Extract the [x, y] coordinate from the center of the cell holding the provided text.  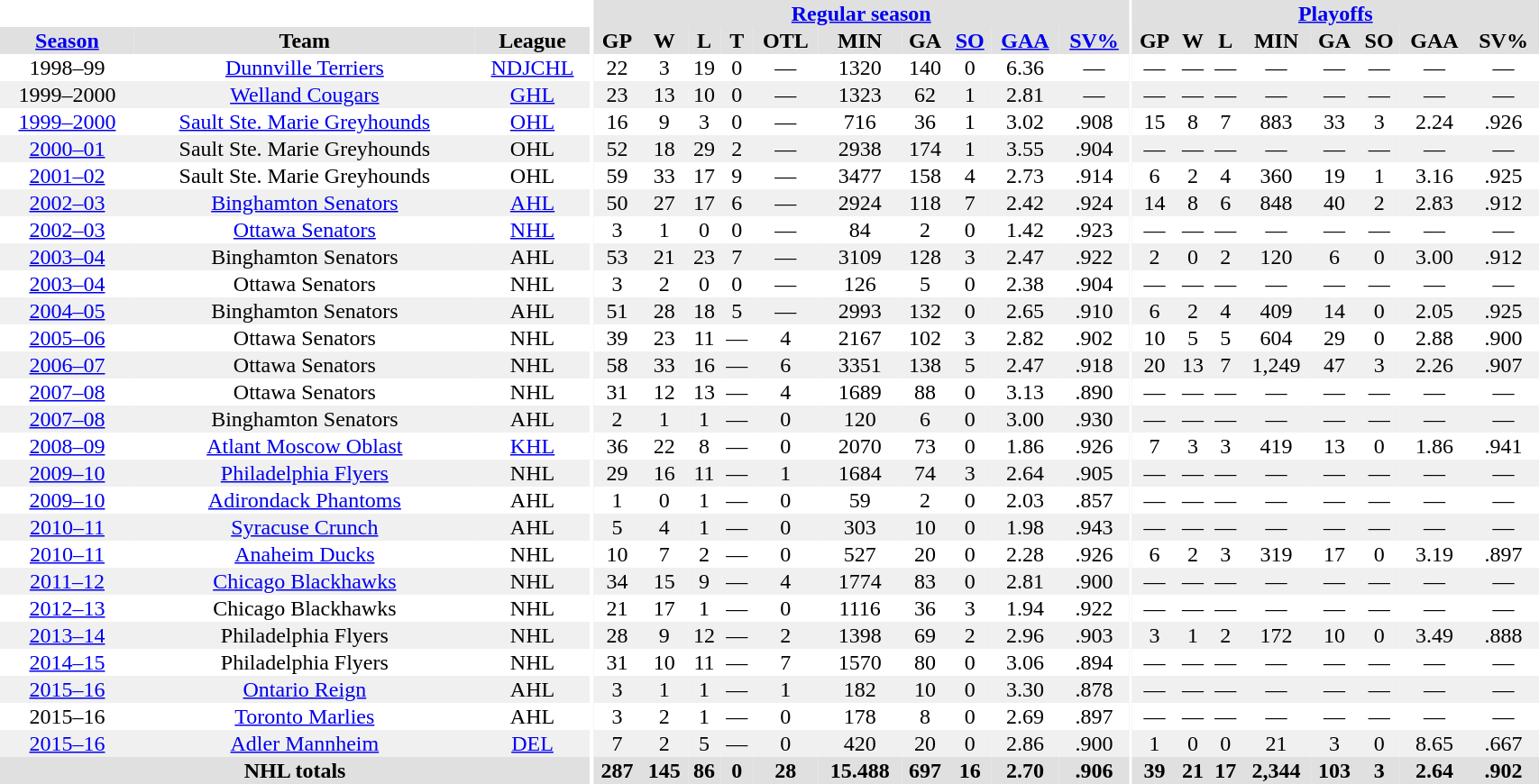
3.16 [1434, 176]
1998–99 [67, 68]
2,344 [1276, 770]
.943 [1095, 527]
2004–05 [67, 311]
178 [860, 716]
50 [617, 203]
1323 [860, 95]
34 [617, 581]
2938 [860, 149]
73 [925, 446]
2167 [860, 338]
League [532, 41]
3.55 [1025, 149]
2.38 [1025, 284]
.857 [1095, 500]
2993 [860, 311]
118 [925, 203]
58 [617, 365]
2.28 [1025, 554]
Toronto Marlies [305, 716]
716 [860, 122]
NDJCHL [532, 68]
138 [925, 365]
2.05 [1434, 311]
158 [925, 176]
697 [925, 770]
527 [860, 554]
1,249 [1276, 365]
2924 [860, 203]
15.488 [860, 770]
T [737, 41]
6.36 [1025, 68]
3.06 [1025, 662]
53 [617, 257]
145 [664, 770]
1116 [860, 608]
303 [860, 527]
Adirondack Phantoms [305, 500]
1.42 [1025, 230]
.888 [1504, 635]
3351 [860, 365]
DEL [532, 743]
2008–09 [67, 446]
OTL [785, 41]
2070 [860, 446]
2.26 [1434, 365]
84 [860, 230]
83 [925, 581]
40 [1334, 203]
604 [1276, 338]
2.65 [1025, 311]
.905 [1095, 473]
174 [925, 149]
420 [860, 743]
Regular season [861, 14]
409 [1276, 311]
128 [925, 257]
Season [67, 41]
2013–14 [67, 635]
.941 [1504, 446]
2.83 [1434, 203]
.924 [1095, 203]
.878 [1095, 689]
74 [925, 473]
8.65 [1434, 743]
1.98 [1025, 527]
Syracuse Crunch [305, 527]
3477 [860, 176]
3.19 [1434, 554]
2005–06 [67, 338]
2.88 [1434, 338]
.918 [1095, 365]
1320 [860, 68]
2.24 [1434, 122]
126 [860, 284]
88 [925, 392]
319 [1276, 554]
2.03 [1025, 500]
.908 [1095, 122]
287 [617, 770]
Welland Cougars [305, 95]
.903 [1095, 635]
.894 [1095, 662]
1684 [860, 473]
2.70 [1025, 770]
1398 [860, 635]
1689 [860, 392]
KHL [532, 446]
47 [1334, 365]
86 [704, 770]
2000–01 [67, 149]
2011–12 [67, 581]
848 [1276, 203]
3.13 [1025, 392]
Ontario Reign [305, 689]
NHL totals [295, 770]
51 [617, 311]
1.94 [1025, 608]
69 [925, 635]
140 [925, 68]
1774 [860, 581]
3109 [860, 257]
.890 [1095, 392]
62 [925, 95]
27 [664, 203]
2.69 [1025, 716]
2.42 [1025, 203]
.667 [1504, 743]
883 [1276, 122]
3.30 [1025, 689]
419 [1276, 446]
.923 [1095, 230]
2012–13 [67, 608]
Adler Mannheim [305, 743]
2.73 [1025, 176]
2006–07 [67, 365]
3.02 [1025, 122]
360 [1276, 176]
52 [617, 149]
2.86 [1025, 743]
132 [925, 311]
Playoffs [1335, 14]
.910 [1095, 311]
Dunnville Terriers [305, 68]
1570 [860, 662]
GHL [532, 95]
182 [860, 689]
2014–15 [67, 662]
3.49 [1434, 635]
2001–02 [67, 176]
.914 [1095, 176]
80 [925, 662]
.907 [1504, 365]
.930 [1095, 419]
102 [925, 338]
Team [305, 41]
.906 [1095, 770]
103 [1334, 770]
2.82 [1025, 338]
Anaheim Ducks [305, 554]
2.96 [1025, 635]
172 [1276, 635]
Atlant Moscow Oblast [305, 446]
